Locate the cell with the specified text and output its (X, Y) center coordinate. 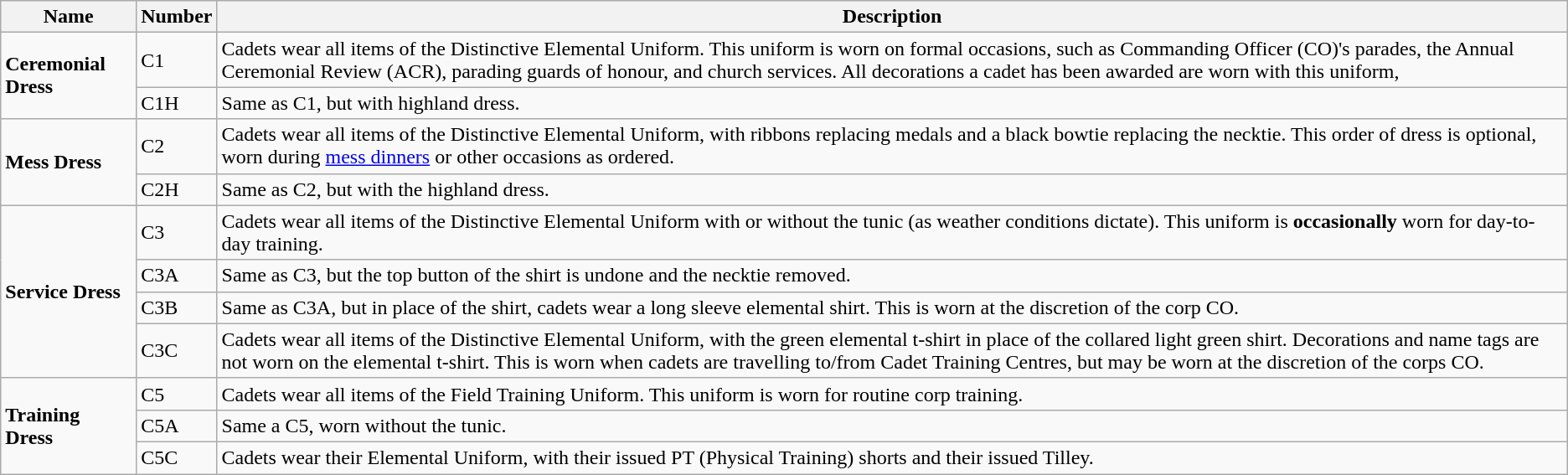
Same a C5, worn without the tunic. (892, 426)
Training Dress (69, 426)
C1 (177, 60)
C3A (177, 276)
Same as C3, but the top button of the shirt is undone and the necktie removed. (892, 276)
Ceremonial Dress (69, 75)
Same as C1, but with highland dress. (892, 103)
Mess Dress (69, 163)
C5 (177, 394)
Number (177, 17)
C5C (177, 457)
C3C (177, 350)
Service Dress (69, 292)
C2 (177, 146)
Same as C3A, but in place of the shirt, cadets wear a long sleeve elemental shirt. This is worn at the discretion of the corp CO. (892, 307)
C3 (177, 233)
C5A (177, 426)
C1H (177, 103)
Name (69, 17)
Same as C2, but with the highland dress. (892, 189)
C3B (177, 307)
Description (892, 17)
C2H (177, 189)
Cadets wear all items of the Field Training Uniform. This uniform is worn for routine corp training. (892, 394)
Cadets wear their Elemental Uniform, with their issued PT (Physical Training) shorts and their issued Tilley. (892, 457)
